Capture the cell that displays the provided text and extract its (X, Y) central coordinate. 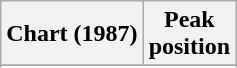
Peakposition (189, 34)
Chart (1987) (72, 34)
